Search for the cell housing the specified text and yield its [X, Y] center coordinate. 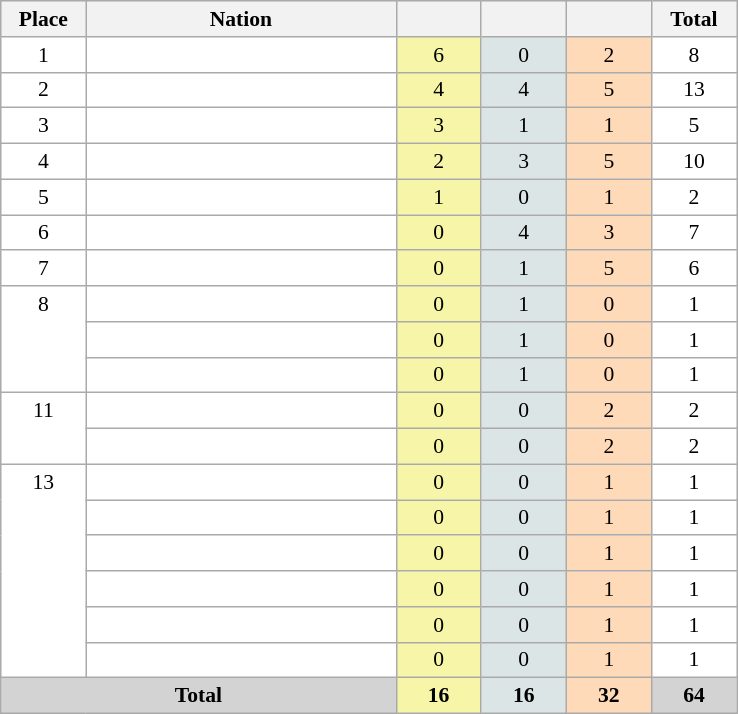
64 [694, 696]
32 [608, 696]
11 [44, 428]
Place [44, 19]
Nation [241, 19]
10 [694, 162]
